Provide the [X, Y] coordinate of the cell's center where the given text is located.  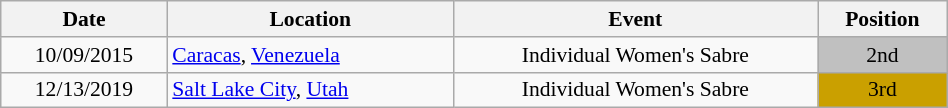
Date [84, 19]
10/09/2015 [84, 55]
Salt Lake City, Utah [310, 90]
Location [310, 19]
Position [883, 19]
12/13/2019 [84, 90]
Event [635, 19]
3rd [883, 90]
2nd [883, 55]
Caracas, Venezuela [310, 55]
